For the text-containing cell, return its midpoint in (X, Y) coordinate format. 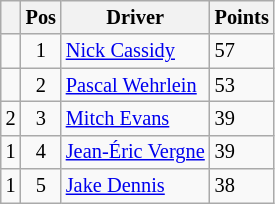
57 (242, 51)
Mitch Evans (136, 118)
53 (242, 85)
Nick Cassidy (136, 51)
38 (242, 186)
5 (41, 186)
Jean-Éric Vergne (136, 152)
Driver (136, 17)
Pascal Wehrlein (136, 85)
4 (41, 152)
Points (242, 17)
Jake Dennis (136, 186)
Pos (41, 17)
3 (41, 118)
